Locate the cell with the specified text and output its [X, Y] center coordinate. 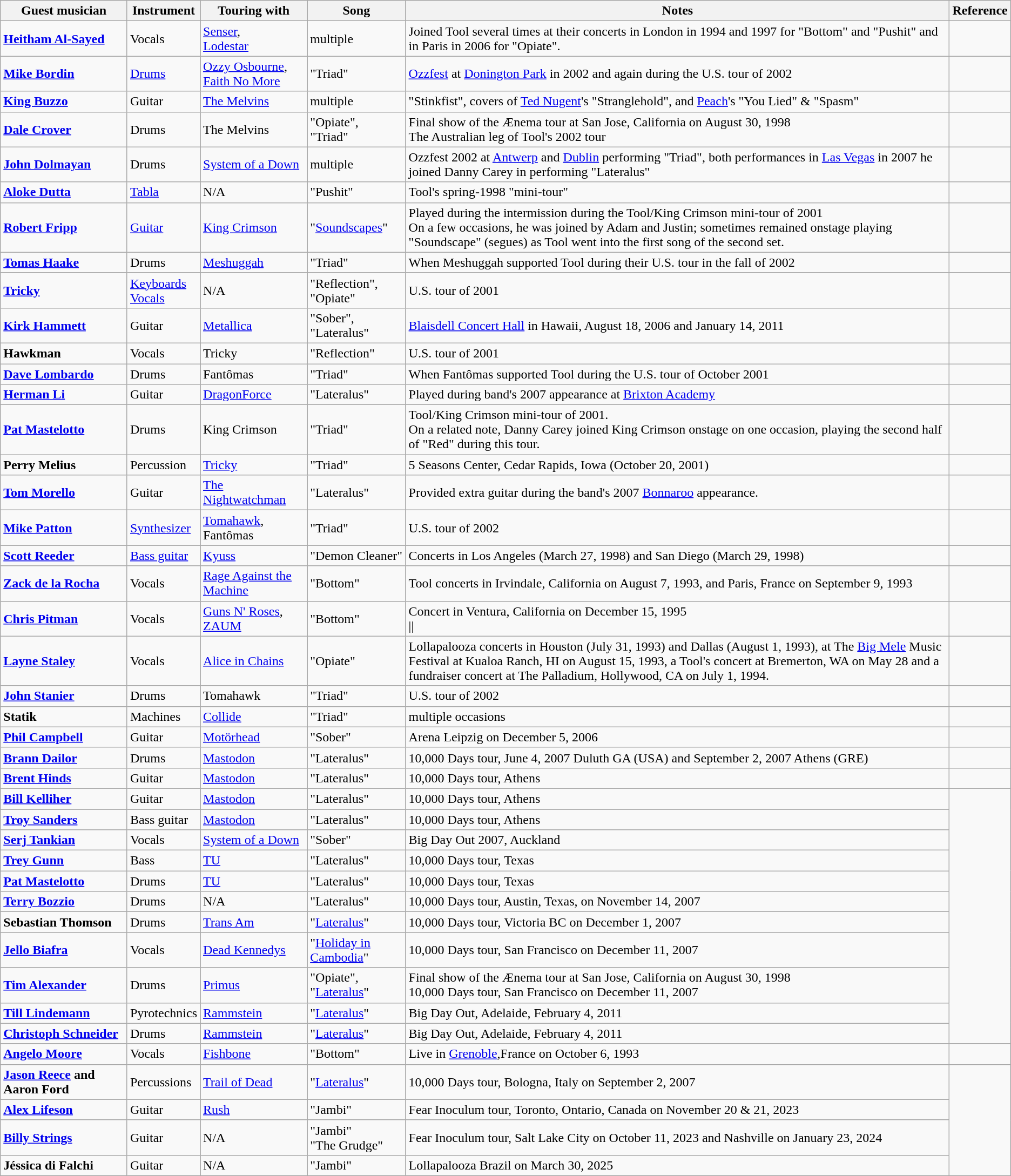
Synthesizer [163, 528]
Joined Tool several times at their concerts in London in 1994 and 1997 for "Bottom" and "Pushit" and in Paris in 2006 for "Opiate". [677, 39]
John Dolmayan [64, 164]
Provided extra guitar during the band's 2007 Bonnaroo appearance. [677, 492]
Tomahawk,Fantômas [254, 528]
Ozzfest at Donington Park in 2002 and again during the U.S. tour of 2002 [677, 73]
"Demon Cleaner" [356, 556]
Tim Alexander [64, 985]
Final show of the Ænema tour at San Jose, California on August 30, 1998 10,000 Days tour, San Francisco on December 11, 2007 [677, 985]
Percussions [163, 1082]
Statik [64, 717]
Terry Bozzio [64, 902]
Serj Tankian [64, 840]
Brann Dailor [64, 758]
Instrument [163, 11]
Jéssica di Falchi [64, 1165]
Metallica [254, 325]
Tabla [163, 192]
Guest musician [64, 11]
Concert in Ventura, California on December 15, 1995|| [677, 619]
"Opiate" [356, 661]
"Jambi" "The Grudge" [356, 1137]
Layne Staley [64, 661]
Ozzfest 2002 at Antwerp and Dublin performing "Triad", both performances in Las Vegas in 2007 he joined Danny Carey in performing "Lateralus" [677, 164]
10,000 Days tour, Bologna, Italy on September 2, 2007 [677, 1082]
When Meshuggah supported Tool during their U.S. tour in the fall of 2002 [677, 262]
Fishbone [254, 1054]
Rush [254, 1110]
Phil Campbell [64, 737]
multiple occasions [677, 717]
Fear Inoculum tour, Salt Lake City on October 11, 2023 and Nashville on January 23, 2024 [677, 1137]
"Reflection","Opiate" [356, 290]
When Fantômas supported Tool during the U.S. tour of October 2001 [677, 374]
Pyrotechnics [163, 1013]
Tom Morello [64, 492]
Senser,Lodestar [254, 39]
Concerts in Los Angeles (March 27, 1998) and San Diego (March 29, 1998) [677, 556]
Alice in Chains [254, 661]
Machines [163, 717]
10,000 Days tour, June 4, 2007 Duluth GA (USA) and September 2, 2007 Athens (GRE) [677, 758]
Mike Patton [64, 528]
The Nightwatchman [254, 492]
Motörhead [254, 737]
"Sober", "Lateralus" [356, 325]
Perry Melius [64, 465]
Troy Sanders [64, 819]
Primus [254, 985]
Mike Bordin [64, 73]
Fear Inoculum tour, Toronto, Ontario, Canada on November 20 & 21, 2023 [677, 1110]
Arena Leipzig on December 5, 2006 [677, 737]
Bass [163, 861]
Tool's spring-1998 "mini-tour" [677, 192]
10,000 Days tour, Victoria BC on December 1, 2007 [677, 922]
Percussion [163, 465]
Aloke Dutta [64, 192]
Chris Pitman [64, 619]
Angelo Moore [64, 1054]
Trey Gunn [64, 861]
10,000 Days tour, San Francisco on December 11, 2007 [677, 950]
Notes [677, 11]
Alex Lifeson [64, 1110]
"Opiate","Triad" [356, 130]
Billy Strings [64, 1137]
"Pushit" [356, 192]
"Stinkfist", covers of Ted Nugent's "Stranglehold", and Peach's "You Lied" & "Spasm" [677, 102]
5 Seasons Center, Cedar Rapids, Iowa (October 20, 2001) [677, 465]
Dead Kennedys [254, 950]
Trail of Dead [254, 1082]
Christoph Schneider [64, 1033]
John Stanier [64, 696]
Trans Am [254, 922]
King Buzzo [64, 102]
DragonForce [254, 395]
Herman Li [64, 395]
Tomas Haake [64, 262]
10,000 Days tour, Austin, Texas, on November 14, 2007 [677, 902]
Big Day Out 2007, Auckland [677, 840]
KeyboardsVocals [163, 290]
Blaisdell Concert Hall in Hawaii, August 18, 2006 and January 14, 2011 [677, 325]
Meshuggah [254, 262]
Kirk Hammett [64, 325]
Fantômas [254, 374]
Tool concerts in Irvindale, California on August 7, 1993, and Paris, France on September 9, 1993 [677, 583]
"Reflection" [356, 353]
Tomahawk [254, 696]
Till Lindemann [64, 1013]
Kyuss [254, 556]
Sebastian Thomson [64, 922]
"Holiday in Cambodia" [356, 950]
Song [356, 11]
Heitham Al-Sayed [64, 39]
Jason Reece and Aaron Ford [64, 1082]
Dale Crover [64, 130]
Played during band's 2007 appearance at Brixton Academy [677, 395]
Lollapalooza Brazil on March 30, 2025 [677, 1165]
Hawkman [64, 353]
"Opiate","Lateralus" [356, 985]
Jello Biafra [64, 950]
"Soundscapes" [356, 227]
Dave Lombardo [64, 374]
Guns N' Roses, ZAUM [254, 619]
Ozzy Osbourne,Faith No More [254, 73]
Brent Hinds [64, 778]
Scott Reeder [64, 556]
Live in Grenoble,France on October 6, 1993 [677, 1054]
Collide [254, 717]
Robert Fripp [64, 227]
Rage Against the Machine [254, 583]
Bill Kelliher [64, 799]
Final show of the Ænema tour at San Jose, California on August 30, 1998 The Australian leg of Tool's 2002 tour [677, 130]
Touring with [254, 11]
Zack de la Rocha [64, 583]
Reference [980, 11]
